Identify which cell holds the provided text, then report its (X, Y) central coordinate. 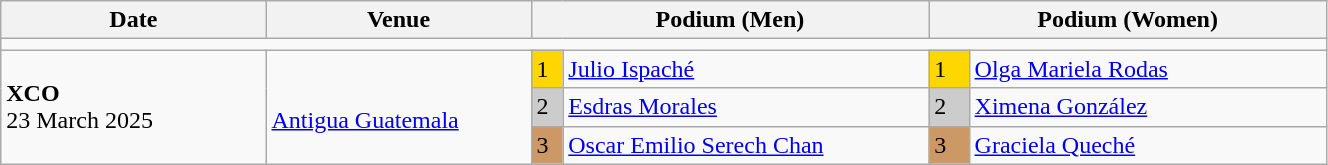
Podium (Women) (1128, 20)
Julio Ispaché (746, 69)
Oscar Emilio Serech Chan (746, 145)
Olga Mariela Rodas (1148, 69)
Podium (Men) (730, 20)
Venue (398, 20)
Antigua Guatemala (398, 107)
Graciela Queché (1148, 145)
Esdras Morales (746, 107)
Ximena González (1148, 107)
Date (134, 20)
XCO 23 March 2025 (134, 107)
